Provide the [X, Y] coordinate of the cell's center where the given text is located.  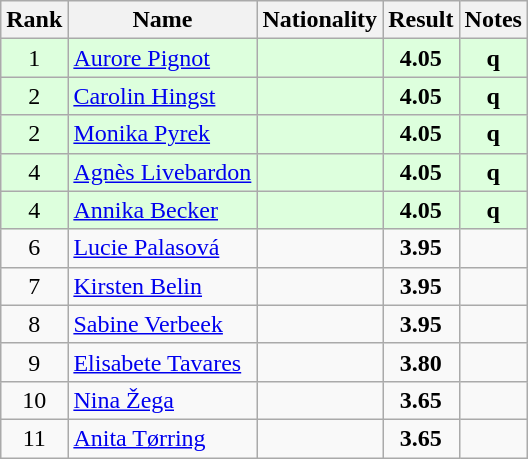
Name [162, 20]
Notes [493, 20]
Anita Tørring [162, 438]
Nationality [320, 20]
Lucie Palasová [162, 248]
3.80 [421, 362]
Aurore Pignot [162, 58]
Rank [34, 20]
Elisabete Tavares [162, 362]
Annika Becker [162, 210]
Carolin Hingst [162, 96]
1 [34, 58]
8 [34, 324]
Kirsten Belin [162, 286]
7 [34, 286]
Agnès Livebardon [162, 172]
Sabine Verbeek [162, 324]
6 [34, 248]
Result [421, 20]
10 [34, 400]
Monika Pyrek [162, 134]
Nina Žega [162, 400]
9 [34, 362]
11 [34, 438]
